Detect which cell encompasses the target text, then output its [x, y] center coordinate. 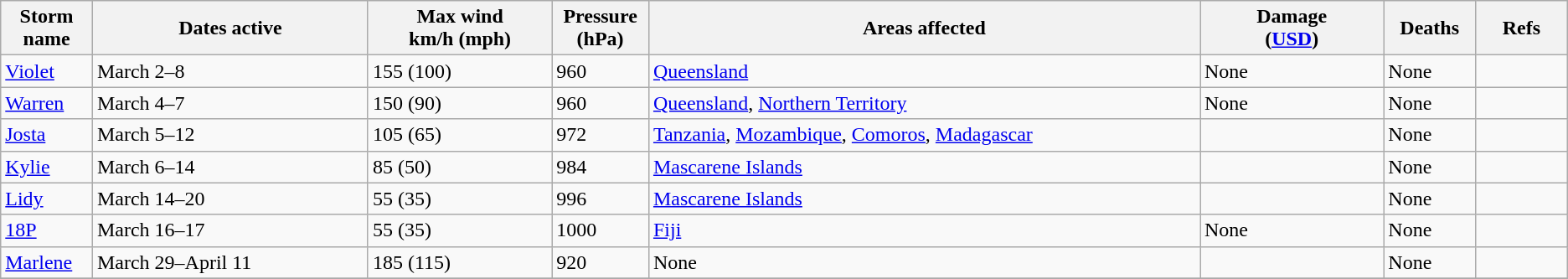
Marlene [47, 262]
984 [601, 167]
Storm name [47, 28]
Fiji [924, 230]
Deaths [1430, 28]
Pressure(hPa) [601, 28]
Tanzania, Mozambique, Comoros, Madagascar [924, 135]
Areas affected [924, 28]
185 (115) [459, 262]
March 14–20 [230, 199]
105 (65) [459, 135]
920 [601, 262]
March 4–7 [230, 103]
Josta [47, 135]
March 6–14 [230, 167]
Violet [47, 71]
Kylie [47, 167]
85 (50) [459, 167]
972 [601, 135]
Queensland, Northern Territory [924, 103]
Lidy [47, 199]
Warren [47, 103]
Dates active [230, 28]
1000 [601, 230]
March 16–17 [230, 230]
996 [601, 199]
150 (90) [459, 103]
March 29–April 11 [230, 262]
155 (100) [459, 71]
18P [47, 230]
Queensland [924, 71]
March 5–12 [230, 135]
Refs [1521, 28]
Damage(USD) [1292, 28]
Max windkm/h (mph) [459, 28]
March 2–8 [230, 71]
